Determine the (X, Y) coordinate at the center of the cell enclosing the given text.  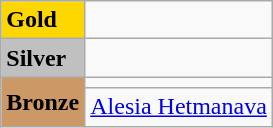
Gold (43, 20)
Bronze (43, 102)
Silver (43, 58)
Alesia Hetmanava (179, 107)
